Locate the cell with the specified text and output its (x, y) center coordinate. 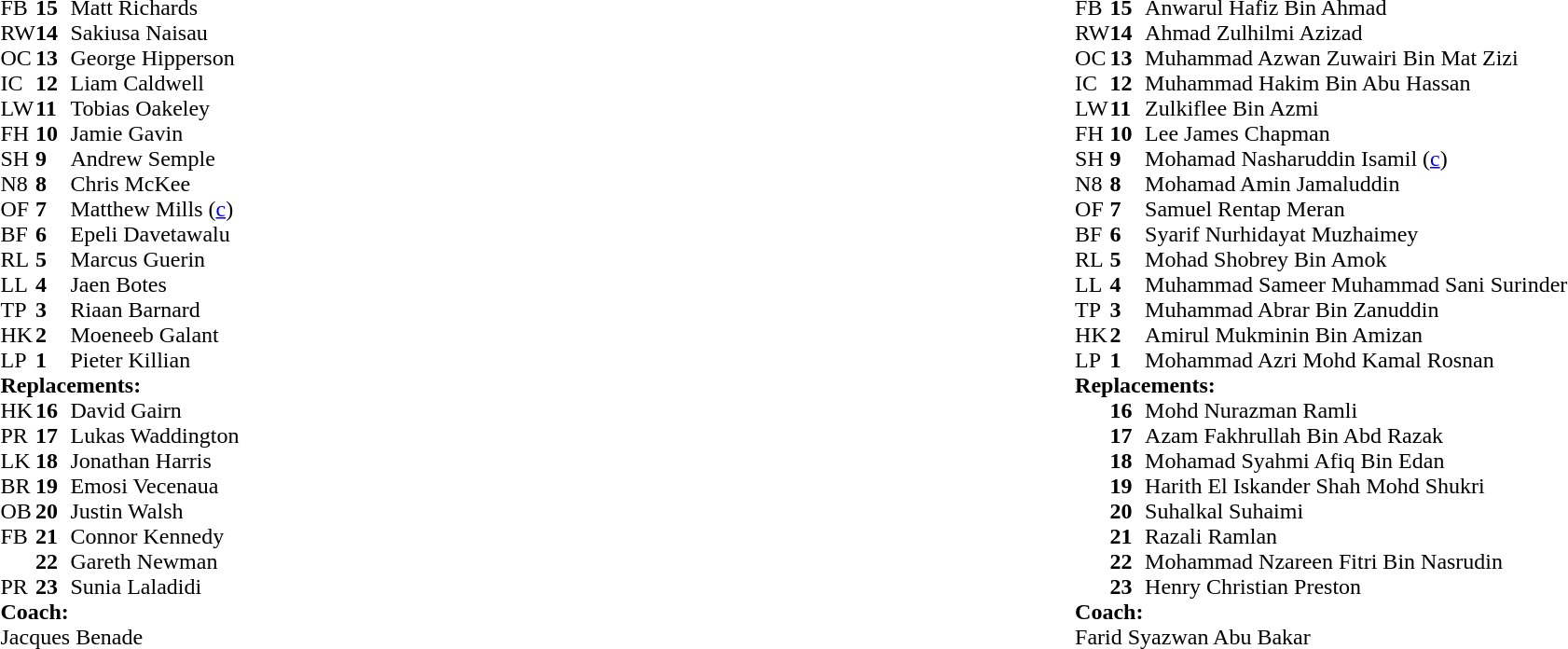
Jaen Botes (155, 285)
Razali Ramlan (1355, 537)
Muhammad Hakim Bin Abu Hassan (1355, 84)
Henry Christian Preston (1355, 587)
Muhammad Abrar Bin Zanuddin (1355, 310)
Harith El Iskander Shah Mohd Shukri (1355, 487)
Pieter Killian (155, 360)
Marcus Guerin (155, 259)
Mohad Shobrey Bin Amok (1355, 259)
Mohamad Nasharuddin Isamil (c) (1355, 159)
Mohammad Nzareen Fitri Bin Nasrudin (1355, 561)
Mohamad Amin Jamaluddin (1355, 185)
Gareth Newman (155, 561)
Riaan Barnard (155, 310)
Muhammad Sameer Muhammad Sani Surinder (1355, 285)
OB (18, 511)
Jamie Gavin (155, 134)
Zulkiflee Bin Azmi (1355, 108)
Mohammad Azri Mohd Kamal Rosnan (1355, 360)
Muhammad Azwan Zuwairi Bin Mat Zizi (1355, 58)
Epeli Davetawalu (155, 235)
Syarif Nurhidayat Muzhaimey (1355, 235)
Moeneeb Galant (155, 336)
Emosi Vecenaua (155, 487)
Justin Walsh (155, 511)
Mohamad Syahmi Afiq Bin Edan (1355, 461)
Samuel Rentap Meran (1355, 209)
BR (18, 487)
Lukas Waddington (155, 436)
Sakiusa Naisau (155, 34)
Chris McKee (155, 185)
David Gairn (155, 410)
Amirul Mukminin Bin Amizan (1355, 336)
George Hipperson (155, 58)
Lee James Chapman (1355, 134)
Jonathan Harris (155, 461)
Connor Kennedy (155, 537)
Andrew Semple (155, 159)
Azam Fakhrullah Bin Abd Razak (1355, 436)
Matthew Mills (c) (155, 209)
FB (18, 537)
Suhalkal Suhaimi (1355, 511)
Liam Caldwell (155, 84)
LK (18, 461)
Mohd Nurazman Ramli (1355, 410)
Sunia Laladidi (155, 587)
Tobias Oakeley (155, 108)
Ahmad Zulhilmi Azizad (1355, 34)
